Detect which cell encompasses the target text, then output its [x, y] center coordinate. 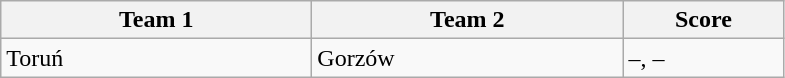
Team 2 [468, 20]
Team 1 [156, 20]
–, – [704, 58]
Score [704, 20]
Toruń [156, 58]
Gorzów [468, 58]
